Pinpoint the cell where the given text exists, returning its (x, y) midpoint coordinate. 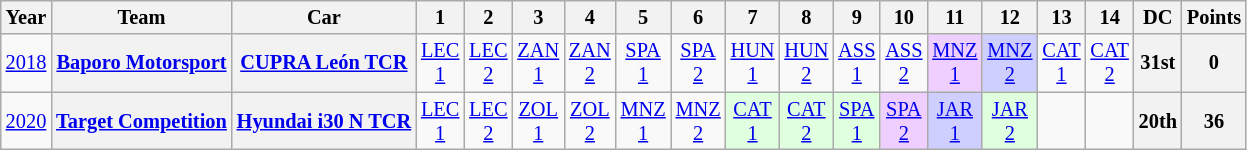
4 (590, 17)
12 (1010, 17)
0 (1214, 63)
Year (26, 17)
10 (904, 17)
HUN1 (753, 63)
JAR1 (954, 121)
2020 (26, 121)
DC (1158, 17)
6 (698, 17)
8 (806, 17)
1 (440, 17)
CUPRA León TCR (324, 63)
31st (1158, 63)
Target Competition (142, 121)
JAR2 (1010, 121)
ZOL1 (538, 121)
Car (324, 17)
9 (856, 17)
13 (1061, 17)
Team (142, 17)
20th (1158, 121)
3 (538, 17)
36 (1214, 121)
ASS2 (904, 63)
ASS1 (856, 63)
14 (1110, 17)
ZAN2 (590, 63)
Hyundai i30 N TCR (324, 121)
7 (753, 17)
2018 (26, 63)
Baporo Motorsport (142, 63)
HUN2 (806, 63)
5 (644, 17)
ZOL2 (590, 121)
Points (1214, 17)
2 (488, 17)
ZAN1 (538, 63)
11 (954, 17)
